Detect which cell encompasses the target text, then output its [X, Y] center coordinate. 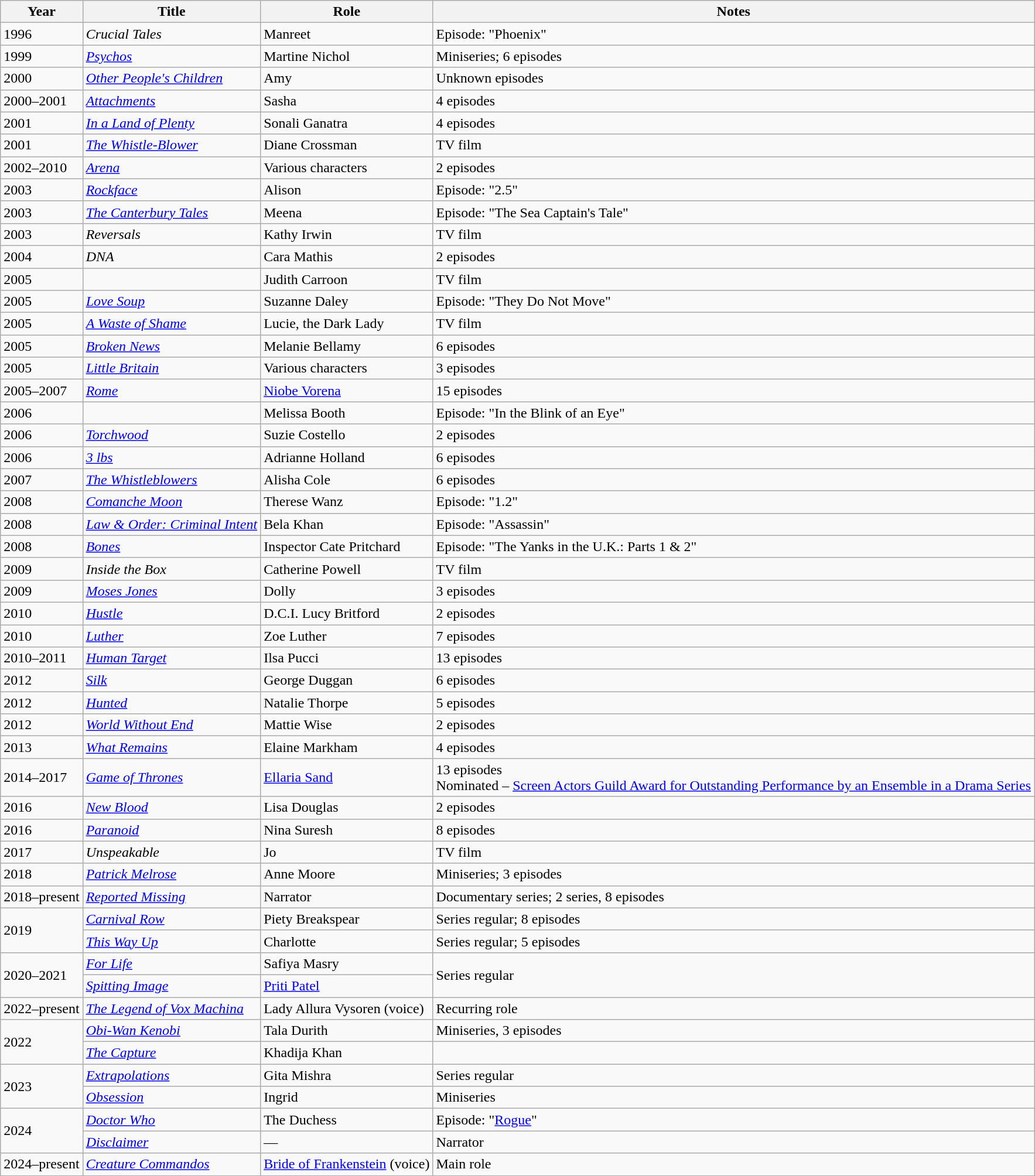
Piety Breakspear [347, 919]
13 episodesNominated – Screen Actors Guild Award for Outstanding Performance by an Ensemble in a Drama Series [733, 778]
Paranoid [172, 830]
Year [42, 12]
Episode: "2.5" [733, 190]
Safiya Masry [347, 963]
2022 [42, 1042]
Title [172, 12]
Miniseries, 3 episodes [733, 1031]
8 episodes [733, 830]
Torchwood [172, 435]
Documentary series; 2 series, 8 episodes [733, 897]
Miniseries; 6 episodes [733, 56]
Kathy Irwin [347, 234]
Obsession [172, 1098]
Attachments [172, 101]
Patrick Melrose [172, 874]
Suzie Costello [347, 435]
13 episodes [733, 658]
1999 [42, 56]
2017 [42, 852]
Miniseries; 3 episodes [733, 874]
Bride of Frankenstein (voice) [347, 1164]
2014–2017 [42, 778]
Jo [347, 852]
Melanie Bellamy [347, 346]
Priti Patel [347, 986]
Luther [172, 635]
DNA [172, 257]
Creature Commandos [172, 1164]
2013 [42, 747]
Zoe Luther [347, 635]
Suzanne Daley [347, 302]
Series regular; 5 episodes [733, 941]
3 lbs [172, 457]
Episode: "1.2" [733, 502]
George Duggan [347, 681]
Elaine Markham [347, 747]
2023 [42, 1086]
Doctor Who [172, 1120]
Psychos [172, 56]
For Life [172, 963]
Miniseries [733, 1098]
Ilsa Pucci [347, 658]
2010–2011 [42, 658]
Episode: "The Yanks in the U.K.: Parts 1 & 2" [733, 546]
Melissa Booth [347, 413]
2005–2007 [42, 391]
— [347, 1142]
Bones [172, 546]
Ingrid [347, 1098]
Notes [733, 12]
Episode: "The Sea Captain's Tale" [733, 212]
Inspector Cate Pritchard [347, 546]
1996 [42, 34]
Lady Allura Vysoren (voice) [347, 1008]
15 episodes [733, 391]
The Capture [172, 1053]
Manreet [347, 34]
2002–2010 [42, 167]
Martine Nichol [347, 56]
Tala Durith [347, 1031]
2019 [42, 930]
2018 [42, 874]
Arena [172, 167]
Crucial Tales [172, 34]
Little Britain [172, 368]
World Without End [172, 725]
The Whistle-Blower [172, 145]
7 episodes [733, 635]
Carnival Row [172, 919]
2018–present [42, 897]
Moses Jones [172, 591]
Lisa Douglas [347, 808]
Role [347, 12]
Judith Carroon [347, 279]
Main role [733, 1164]
Sonali Ganatra [347, 123]
D.C.I. Lucy Britford [347, 613]
Sasha [347, 101]
Bela Khan [347, 524]
Lucie, the Dark Lady [347, 324]
Reported Missing [172, 897]
The Whistleblowers [172, 480]
Unknown episodes [733, 78]
Unspeakable [172, 852]
Disclaimer [172, 1142]
2022–present [42, 1008]
2020–2021 [42, 975]
Recurring role [733, 1008]
Cara Mathis [347, 257]
Episode: "They Do Not Move" [733, 302]
Other People's Children [172, 78]
Inside the Box [172, 569]
Episode: "Assassin" [733, 524]
Alison [347, 190]
2024–present [42, 1164]
2004 [42, 257]
Mattie Wise [347, 725]
A Waste of Shame [172, 324]
Game of Thrones [172, 778]
Reversals [172, 234]
Diane Crossman [347, 145]
The Canterbury Tales [172, 212]
Therese Wanz [347, 502]
Episode: "Phoenix" [733, 34]
Episode: "Rogue" [733, 1120]
Obi-Wan Kenobi [172, 1031]
Alisha Cole [347, 480]
Rockface [172, 190]
Gita Mishra [347, 1075]
Spitting Image [172, 986]
Human Target [172, 658]
Amy [347, 78]
2000 [42, 78]
This Way Up [172, 941]
2024 [42, 1131]
2007 [42, 480]
Charlotte [347, 941]
2000–2001 [42, 101]
Law & Order: Criminal Intent [172, 524]
What Remains [172, 747]
Ellaria Sand [347, 778]
In a Land of Plenty [172, 123]
Anne Moore [347, 874]
Dolly [347, 591]
Niobe Vorena [347, 391]
Series regular; 8 episodes [733, 919]
Hunted [172, 703]
Hustle [172, 613]
Love Soup [172, 302]
Rome [172, 391]
Meena [347, 212]
Nina Suresh [347, 830]
The Duchess [347, 1120]
Broken News [172, 346]
The Legend of Vox Machina [172, 1008]
Extrapolations [172, 1075]
Episode: "In the Blink of an Eye" [733, 413]
Catherine Powell [347, 569]
Silk [172, 681]
New Blood [172, 808]
Natalie Thorpe [347, 703]
5 episodes [733, 703]
Comanche Moon [172, 502]
Adrianne Holland [347, 457]
Khadija Khan [347, 1053]
